Determine the [X, Y] coordinate at the center of the cell enclosing the given text.  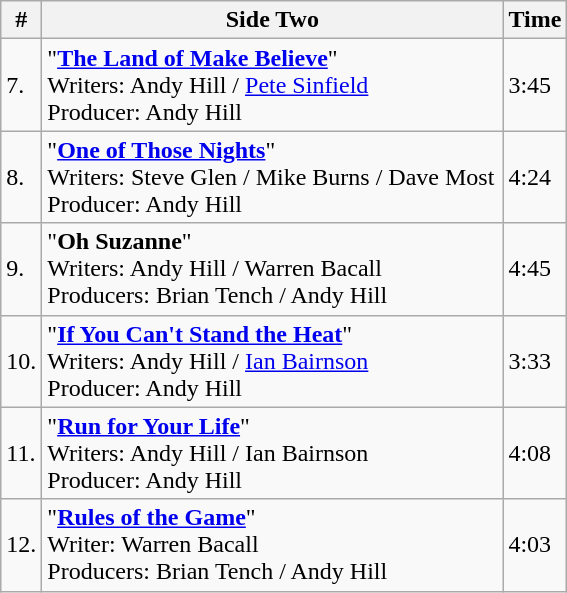
"Rules of the Game" Writer: Warren Bacall Producers: Brian Tench / Andy Hill [272, 545]
4:24 [535, 177]
7. [22, 85]
Time [535, 20]
10. [22, 361]
9. [22, 269]
"The Land of Make Believe"Writers: Andy Hill / Pete Sinfield Producer: Andy Hill [272, 85]
11. [22, 453]
Side Two [272, 20]
"One of Those Nights"Writers: Steve Glen / Mike Burns / Dave Most Producer: Andy Hill [272, 177]
"Run for Your Life" Writers: Andy Hill / Ian Bairnson Producer: Andy Hill [272, 453]
4:45 [535, 269]
3:33 [535, 361]
3:45 [535, 85]
# [22, 20]
"Oh Suzanne"Writers: Andy Hill / Warren Bacall Producers: Brian Tench / Andy Hill [272, 269]
4:03 [535, 545]
8. [22, 177]
12. [22, 545]
4:08 [535, 453]
"If You Can't Stand the Heat" Writers: Andy Hill / Ian Bairnson Producer: Andy Hill [272, 361]
